Output the [x, y] coordinate of the center of the cell containing the given text.  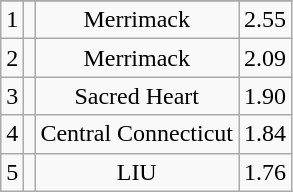
2.09 [266, 58]
5 [12, 172]
1.84 [266, 134]
4 [12, 134]
Sacred Heart [137, 96]
1.90 [266, 96]
1 [12, 20]
3 [12, 96]
1.76 [266, 172]
2 [12, 58]
LIU [137, 172]
2.55 [266, 20]
Central Connecticut [137, 134]
